Scan for the cell matching the given text and deliver its [X, Y] coordinate at center. 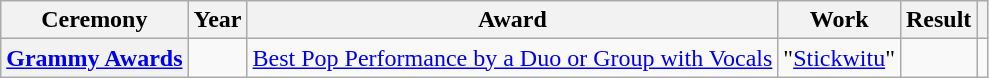
Best Pop Performance by a Duo or Group with Vocals [512, 58]
Result [938, 20]
Award [512, 20]
Work [840, 20]
Year [218, 20]
Grammy Awards [94, 58]
"Stickwitu" [840, 58]
Ceremony [94, 20]
